Search for the cell housing the specified text and yield its (X, Y) center coordinate. 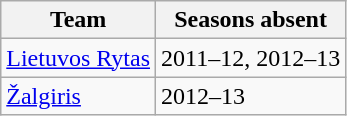
Žalgiris (78, 96)
Team (78, 20)
2011–12, 2012–13 (251, 58)
Lietuvos Rytas (78, 58)
2012–13 (251, 96)
Seasons absent (251, 20)
